Extract the [X, Y] coordinate from the center of the cell holding the provided text.  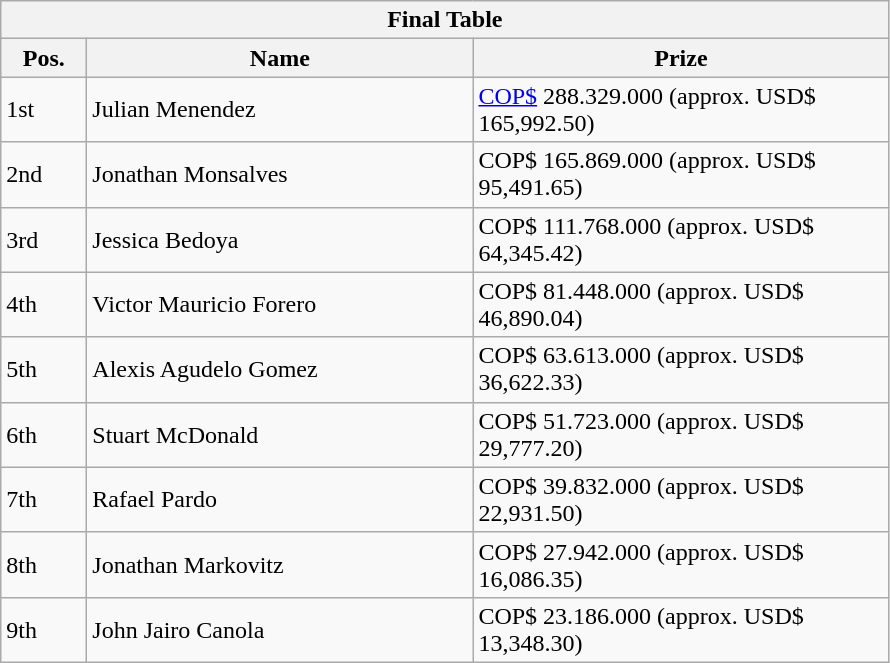
Final Table [445, 20]
2nd [44, 174]
COP$ 288.329.000 (approx. USD$ 165,992.50) [681, 110]
COP$ 63.613.000 (approx. USD$ 36,622.33) [681, 370]
John Jairo Canola [280, 630]
COP$ 111.768.000 (approx. USD$ 64,345.42) [681, 240]
COP$ 27.942.000 (approx. USD$ 16,086.35) [681, 564]
Jonathan Markovitz [280, 564]
COP$ 165.869.000 (approx. USD$ 95,491.65) [681, 174]
COP$ 23.186.000 (approx. USD$ 13,348.30) [681, 630]
9th [44, 630]
Jessica Bedoya [280, 240]
Alexis Agudelo Gomez [280, 370]
Julian Menendez [280, 110]
4th [44, 304]
Stuart McDonald [280, 434]
Jonathan Monsalves [280, 174]
Pos. [44, 58]
Rafael Pardo [280, 500]
7th [44, 500]
6th [44, 434]
3rd [44, 240]
5th [44, 370]
COP$ 39.832.000 (approx. USD$ 22,931.50) [681, 500]
8th [44, 564]
Victor Mauricio Forero [280, 304]
COP$ 81.448.000 (approx. USD$ 46,890.04) [681, 304]
Name [280, 58]
1st [44, 110]
Prize [681, 58]
COP$ 51.723.000 (approx. USD$ 29,777.20) [681, 434]
